Return the [X, Y] coordinate for the center point of the cell that contains the specified text.  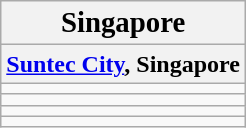
Suntec City, Singapore [124, 64]
Singapore [124, 23]
